For the text-containing cell, return its midpoint in (x, y) coordinate format. 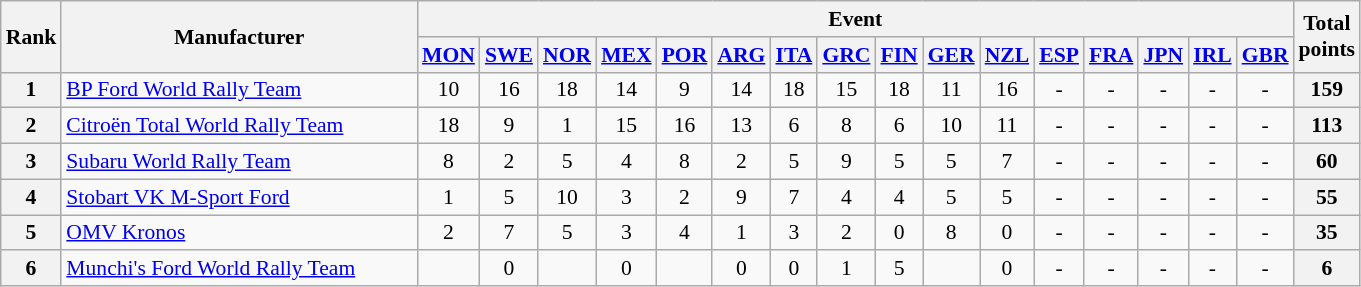
35 (1328, 233)
FRA (1111, 55)
113 (1328, 126)
Subaru World Rally Team (239, 162)
GER (952, 55)
Manufacturer (239, 36)
13 (741, 126)
159 (1328, 90)
Event (856, 19)
ITA (794, 55)
BP Ford World Rally Team (239, 90)
JPN (1163, 55)
ESP (1059, 55)
Munchi's Ford World Rally Team (239, 269)
GRC (846, 55)
55 (1328, 197)
OMV Kronos (239, 233)
NOR (567, 55)
FIN (898, 55)
Stobart VK M-Sport Ford (239, 197)
IRL (1212, 55)
Totalpoints (1328, 36)
SWE (509, 55)
60 (1328, 162)
NZL (1008, 55)
MON (448, 55)
POR (685, 55)
MEX (626, 55)
GBR (1266, 55)
ARG (741, 55)
Citroën Total World Rally Team (239, 126)
Rank (32, 36)
